Determine the [x, y] coordinate at the center of the cell enclosing the given text.  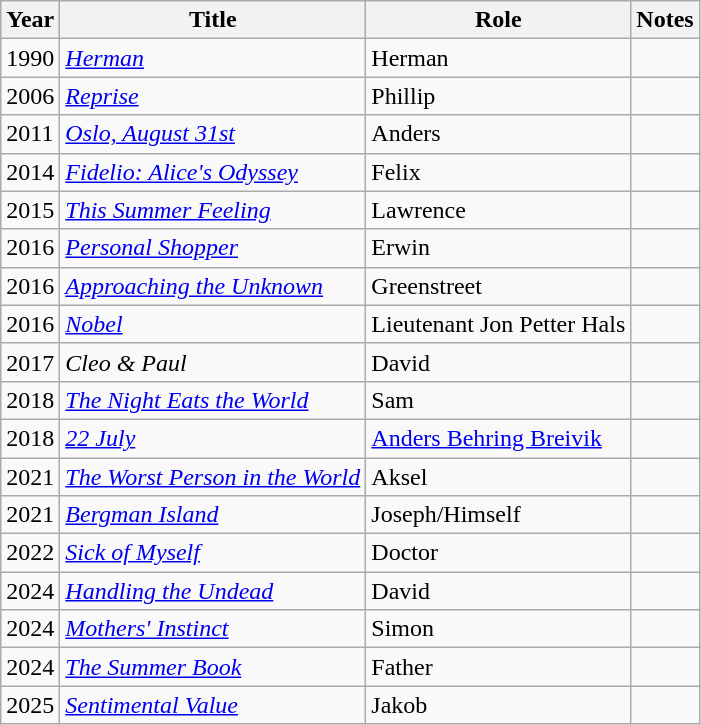
The Summer Book [213, 667]
2015 [30, 210]
Simon [498, 629]
This Summer Feeling [213, 210]
Aksel [498, 477]
2025 [30, 705]
Phillip [498, 96]
Father [498, 667]
Nobel [213, 324]
Doctor [498, 553]
2014 [30, 172]
Mothers' Instinct [213, 629]
Year [30, 20]
1990 [30, 58]
Anders Behring Breivik [498, 438]
Felix [498, 172]
Erwin [498, 248]
2022 [30, 553]
Sentimental Value [213, 705]
Cleo & Paul [213, 362]
2017 [30, 362]
Notes [665, 20]
Sam [498, 400]
The Night Eats the World [213, 400]
Sick of Myself [213, 553]
Lieutenant Jon Petter Hals [498, 324]
Role [498, 20]
Lawrence [498, 210]
Jakob [498, 705]
2006 [30, 96]
Approaching the Unknown [213, 286]
The Worst Person in the World [213, 477]
2011 [30, 134]
Personal Shopper [213, 248]
Anders [498, 134]
Handling the Undead [213, 591]
Oslo, August 31st [213, 134]
Reprise [213, 96]
Fidelio: Alice's Odyssey [213, 172]
22 July [213, 438]
Bergman Island [213, 515]
Greenstreet [498, 286]
Title [213, 20]
Joseph/Himself [498, 515]
